Return the [X, Y] coordinate for the center point of the cell that contains the specified text.  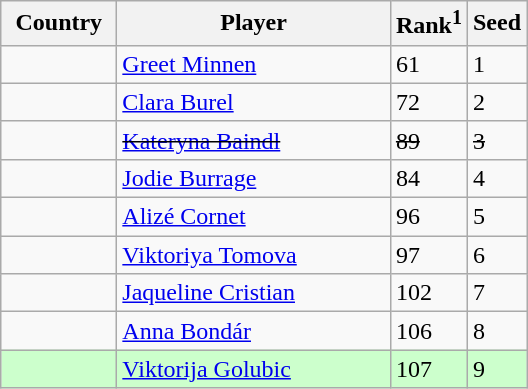
61 [428, 64]
8 [496, 331]
Rank1 [428, 24]
9 [496, 369]
72 [428, 102]
Kateryna Baindl [254, 140]
Seed [496, 24]
84 [428, 178]
Greet Minnen [254, 64]
Viktorija Golubic [254, 369]
3 [496, 140]
89 [428, 140]
Jaqueline Cristian [254, 293]
Alizé Cornet [254, 217]
2 [496, 102]
106 [428, 331]
97 [428, 255]
4 [496, 178]
107 [428, 369]
Jodie Burrage [254, 178]
Country [59, 24]
6 [496, 255]
Player [254, 24]
102 [428, 293]
96 [428, 217]
Clara Burel [254, 102]
5 [496, 217]
Anna Bondár [254, 331]
7 [496, 293]
1 [496, 64]
Viktoriya Tomova [254, 255]
